Provide the (x, y) coordinate of the cell's center where the given text is located.  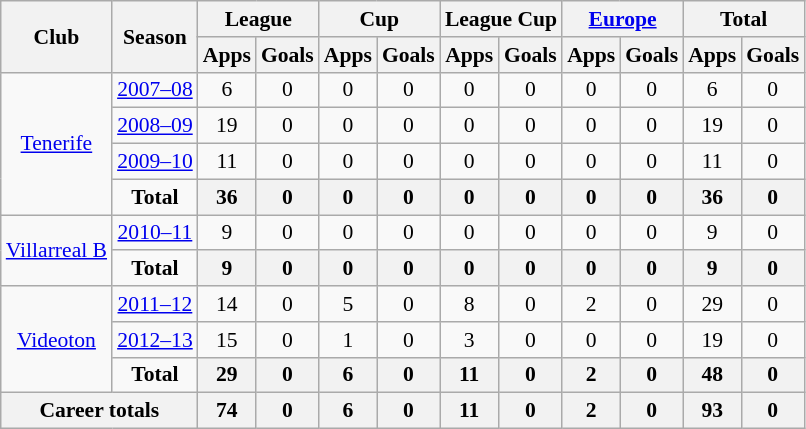
14 (227, 304)
League (258, 19)
Villarreal B (56, 250)
74 (227, 411)
Season (155, 36)
2008–09 (155, 126)
2010–11 (155, 233)
Club (56, 36)
2011–12 (155, 304)
5 (348, 304)
2007–08 (155, 90)
3 (470, 340)
1 (348, 340)
Tenerife (56, 143)
2009–10 (155, 162)
8 (470, 304)
Career totals (100, 411)
League Cup (501, 19)
15 (227, 340)
Videoton (56, 340)
Europe (622, 19)
2012–13 (155, 340)
93 (712, 411)
Cup (380, 19)
48 (712, 375)
